Return the (X, Y) coordinate for the center point of the cell that contains the specified text.  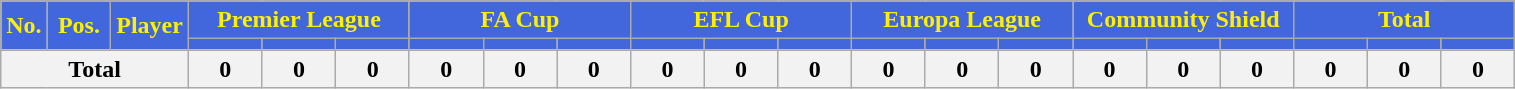
EFL Cup (742, 20)
FA Cup (520, 20)
Player (150, 26)
Community Shield (1184, 20)
Premier League (298, 20)
No. (24, 26)
Pos. (79, 26)
Europa League (962, 20)
